For the text-containing cell, return its midpoint in (x, y) coordinate format. 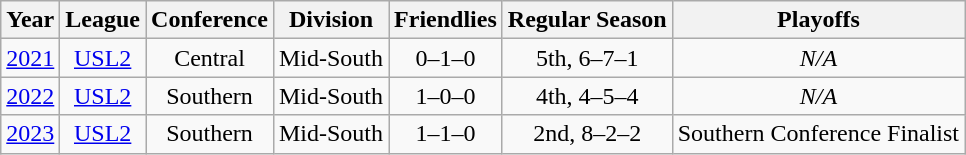
Conference (210, 20)
Division (330, 20)
Playoffs (818, 20)
0–1–0 (446, 58)
5th, 6–7–1 (587, 58)
Central (210, 58)
1–0–0 (446, 96)
Friendlies (446, 20)
4th, 4–5–4 (587, 96)
Regular Season (587, 20)
Year (30, 20)
2022 (30, 96)
Southern Conference Finalist (818, 134)
2023 (30, 134)
League (103, 20)
2021 (30, 58)
1–1–0 (446, 134)
2nd, 8–2–2 (587, 134)
